Extract the (x, y) coordinate from the center of the cell holding the provided text.  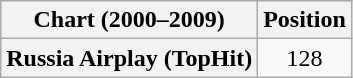
Position (305, 20)
Russia Airplay (TopHit) (130, 58)
Chart (2000–2009) (130, 20)
128 (305, 58)
